Find where the given text appears and provide that cell's center as (X, Y) coordinate. 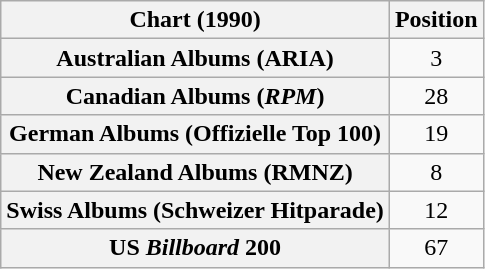
28 (436, 96)
3 (436, 58)
67 (436, 248)
Swiss Albums (Schweizer Hitparade) (196, 210)
New Zealand Albums (RMNZ) (196, 172)
Position (436, 20)
8 (436, 172)
Australian Albums (ARIA) (196, 58)
US Billboard 200 (196, 248)
German Albums (Offizielle Top 100) (196, 134)
12 (436, 210)
19 (436, 134)
Chart (1990) (196, 20)
Canadian Albums (RPM) (196, 96)
